Detect which cell encompasses the target text, then output its (X, Y) center coordinate. 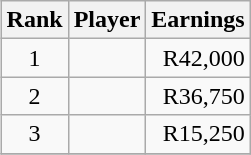
Player (107, 20)
Rank (34, 20)
3 (34, 134)
Earnings (198, 20)
R42,000 (198, 58)
1 (34, 58)
R15,250 (198, 134)
2 (34, 96)
R36,750 (198, 96)
